Extract the [x, y] coordinate from the center of the cell holding the provided text.  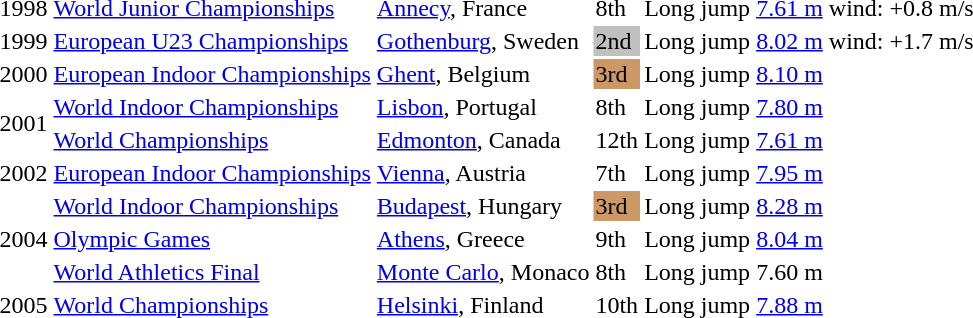
Lisbon, Portugal [483, 107]
Monte Carlo, Monaco [483, 272]
7.61 m [790, 140]
Olympic Games [212, 239]
European U23 Championships [212, 41]
Ghent, Belgium [483, 74]
Budapest, Hungary [483, 206]
8.04 m [790, 239]
World Championships [212, 140]
Gothenburg, Sweden [483, 41]
Vienna, Austria [483, 173]
2nd [617, 41]
7.95 m [790, 173]
8.10 m [790, 74]
9th [617, 239]
World Athletics Final [212, 272]
7th [617, 173]
8.02 m [790, 41]
Athens, Greece [483, 239]
7.80 m [790, 107]
12th [617, 140]
Edmonton, Canada [483, 140]
7.60 m [790, 272]
8.28 m [790, 206]
